Determine the [X, Y] coordinate at the center of the cell enclosing the given text.  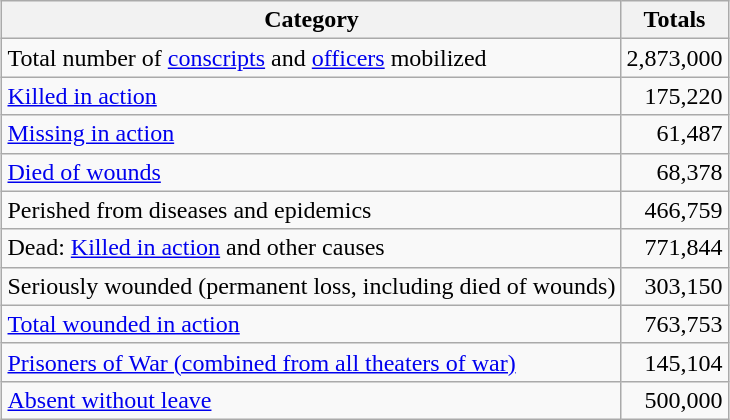
500,000 [674, 400]
145,104 [674, 362]
Seriously wounded (permanent loss, including died of wounds) [312, 286]
68,378 [674, 172]
175,220 [674, 96]
Category [312, 20]
Absent without leave [312, 400]
Total number of conscripts and officers mobilized [312, 58]
Killed in action [312, 96]
61,487 [674, 134]
Total wounded in action [312, 324]
2,873,000 [674, 58]
466,759 [674, 210]
303,150 [674, 286]
Died of wounds [312, 172]
Totals [674, 20]
Prisoners of War (combined from all theaters of war) [312, 362]
763,753 [674, 324]
Dead: Killed in action and other causes [312, 248]
771,844 [674, 248]
Perished from diseases and epidemics [312, 210]
Missing in action [312, 134]
